Extract the [X, Y] coordinate from the center of the cell holding the provided text.  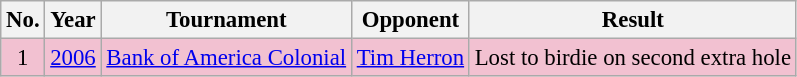
Bank of America Colonial [226, 58]
Lost to birdie on second extra hole [632, 58]
Tournament [226, 20]
1 [23, 58]
2006 [73, 58]
Year [73, 20]
No. [23, 20]
Tim Herron [410, 58]
Result [632, 20]
Opponent [410, 20]
